Scan for the cell matching the given text and deliver its [x, y] coordinate at center. 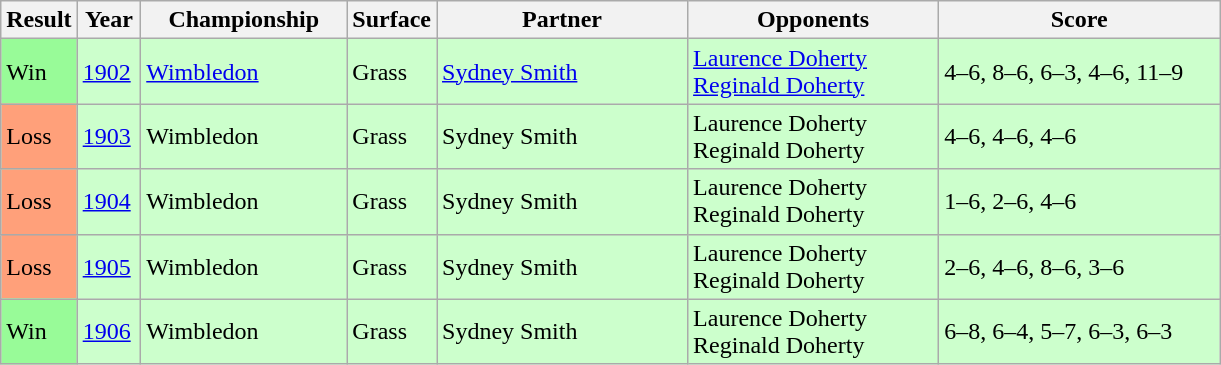
2–6, 4–6, 8–6, 3–6 [1080, 266]
Championship [244, 20]
1906 [109, 332]
Result [39, 20]
Surface [392, 20]
1905 [109, 266]
1902 [109, 72]
Partner [562, 20]
1904 [109, 202]
1903 [109, 136]
1–6, 2–6, 4–6 [1080, 202]
4–6, 8–6, 6–3, 4–6, 11–9 [1080, 72]
Opponents [814, 20]
Score [1080, 20]
4–6, 4–6, 4–6 [1080, 136]
6–8, 6–4, 5–7, 6–3, 6–3 [1080, 332]
Year [109, 20]
